For the text-containing cell, return its midpoint in (x, y) coordinate format. 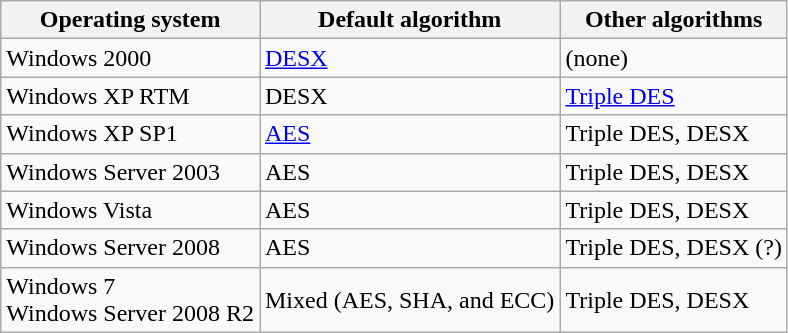
Mixed (AES, SHA, and ECC) (410, 300)
Windows 2000 (130, 58)
Windows XP SP1 (130, 134)
Triple DES, DESX (?) (674, 248)
Windows XP RTM (130, 96)
Windows Vista (130, 210)
Windows Server 2003 (130, 172)
Default algorithm (410, 20)
Windows 7Windows Server 2008 R2 (130, 300)
(none) (674, 58)
Windows Server 2008 (130, 248)
Triple DES (674, 96)
Operating system (130, 20)
Other algorithms (674, 20)
